Search for the cell housing the specified text and yield its [x, y] center coordinate. 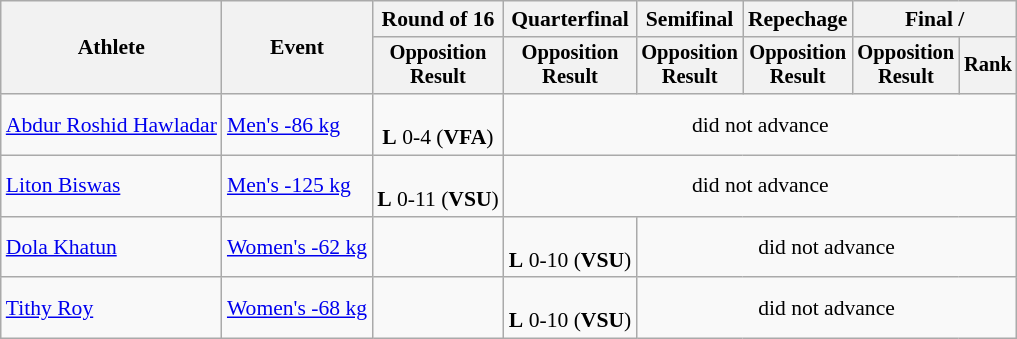
Men's -86 kg [297, 124]
Abdur Roshid Hawladar [112, 124]
Women's -68 kg [297, 308]
Semifinal [690, 19]
Dola Khatun [112, 248]
L 0-11 (VSU) [438, 186]
Event [297, 48]
Men's -125 kg [297, 186]
Athlete [112, 48]
Round of 16 [438, 19]
Liton Biswas [112, 186]
Repechage [798, 19]
Final / [935, 19]
Quarterfinal [570, 19]
Tithy Roy [112, 308]
Rank [988, 66]
Women's -62 kg [297, 248]
L 0-4 (VFA) [438, 124]
